Search for the cell housing the specified text and yield its [X, Y] center coordinate. 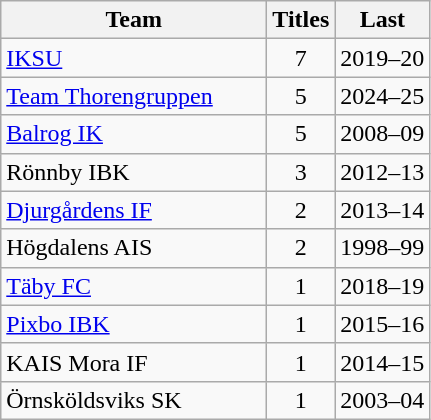
Pixbo IBK [134, 324]
KAIS Mora IF [134, 362]
Team Thorengruppen [134, 96]
1998–99 [382, 248]
2015–16 [382, 324]
2013–14 [382, 210]
IKSU [134, 58]
7 [301, 58]
Örnsköldsviks SK [134, 400]
Team [134, 20]
Last [382, 20]
3 [301, 172]
Täby FC [134, 286]
Djurgårdens IF [134, 210]
2018–19 [382, 286]
2024–25 [382, 96]
2012–13 [382, 172]
Rönnby IBK [134, 172]
Balrog IK [134, 134]
2003–04 [382, 400]
Titles [301, 20]
2008–09 [382, 134]
2019–20 [382, 58]
Högdalens AIS [134, 248]
2014–15 [382, 362]
